Return (x, y) of the center of cell containing provided text 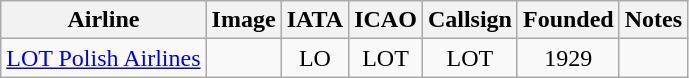
Airline (104, 20)
LOT Polish Airlines (104, 58)
1929 (568, 58)
Founded (568, 20)
Notes (653, 20)
IATA (315, 20)
ICAO (386, 20)
LO (315, 58)
Callsign (470, 20)
Image (244, 20)
